Capture the cell that displays the provided text and extract its [X, Y] central coordinate. 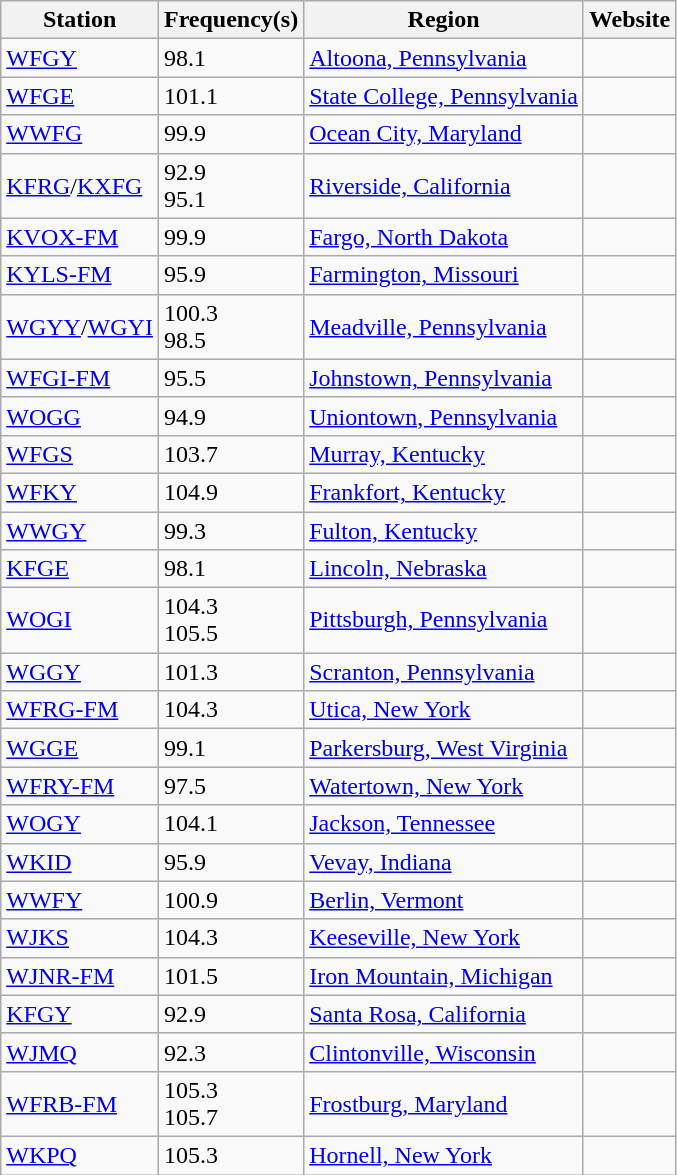
Hornell, New York [444, 1155]
KFRG/KXFG [80, 186]
92.3 [230, 1052]
92.995.1 [230, 186]
Keeseville, New York [444, 938]
100.398.5 [230, 326]
Station [80, 20]
WKPQ [80, 1155]
WFRB-FM [80, 1104]
WFRY-FM [80, 786]
KFGE [80, 569]
WFKY [80, 492]
92.9 [230, 1014]
WJNR-FM [80, 976]
WGGE [80, 748]
101.5 [230, 976]
97.5 [230, 786]
KYLS-FM [80, 275]
WFGS [80, 454]
WFGI-FM [80, 378]
Altoona, Pennsylvania [444, 58]
WWFY [80, 900]
Pittsburgh, Pennsylvania [444, 620]
105.3 [230, 1155]
99.1 [230, 748]
State College, Pennsylvania [444, 96]
WFRG-FM [80, 710]
Meadville, Pennsylvania [444, 326]
Website [629, 20]
Scranton, Pennsylvania [444, 672]
Jackson, Tennessee [444, 824]
Frankfort, Kentucky [444, 492]
Uniontown, Pennsylvania [444, 416]
Berlin, Vermont [444, 900]
104.3105.5 [230, 620]
105.3105.7 [230, 1104]
WWGY [80, 531]
100.9 [230, 900]
Fulton, Kentucky [444, 531]
KVOX-FM [80, 237]
99.3 [230, 531]
WGYY/WGYI [80, 326]
Vevay, Indiana [444, 862]
Frostburg, Maryland [444, 1104]
101.1 [230, 96]
WGGY [80, 672]
WJMQ [80, 1052]
104.1 [230, 824]
WOGY [80, 824]
94.9 [230, 416]
95.5 [230, 378]
Farmington, Missouri [444, 275]
103.7 [230, 454]
WOGG [80, 416]
101.3 [230, 672]
104.9 [230, 492]
KFGY [80, 1014]
WKID [80, 862]
WOGI [80, 620]
WWFG [80, 134]
Iron Mountain, Michigan [444, 976]
Clintonville, Wisconsin [444, 1052]
Riverside, California [444, 186]
Lincoln, Nebraska [444, 569]
Frequency(s) [230, 20]
Johnstown, Pennsylvania [444, 378]
Watertown, New York [444, 786]
Ocean City, Maryland [444, 134]
Santa Rosa, California [444, 1014]
Utica, New York [444, 710]
Fargo, North Dakota [444, 237]
Region [444, 20]
Murray, Kentucky [444, 454]
Parkersburg, West Virginia [444, 748]
WJKS [80, 938]
WFGE [80, 96]
WFGY [80, 58]
